Capture the cell that displays the provided text and extract its [X, Y] central coordinate. 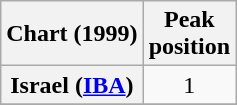
Peakposition [189, 34]
Israel (IBA) [72, 85]
Chart (1999) [72, 34]
1 [189, 85]
